Determine the (X, Y) coordinate at the center of the cell enclosing the given text.  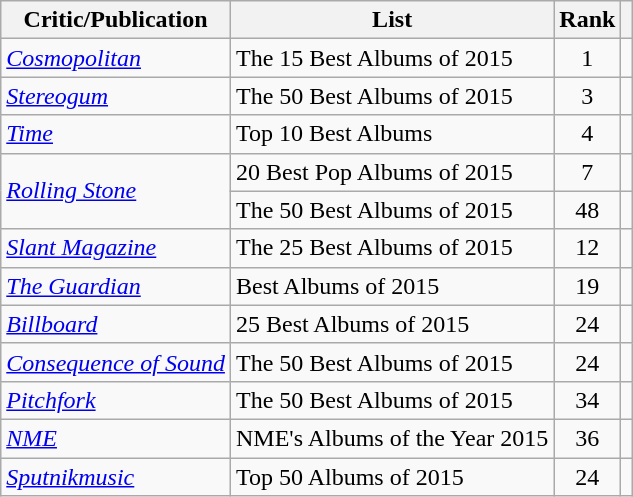
48 (588, 210)
Top 10 Best Albums (392, 134)
Top 50 Albums of 2015 (392, 477)
NME (116, 438)
Time (116, 134)
Consequence of Sound (116, 362)
25 Best Albums of 2015 (392, 324)
4 (588, 134)
NME's Albums of the Year 2015 (392, 438)
Best Albums of 2015 (392, 286)
Sputnikmusic (116, 477)
Rank (588, 20)
Stereogum (116, 96)
36 (588, 438)
19 (588, 286)
List (392, 20)
7 (588, 172)
Rolling Stone (116, 191)
Slant Magazine (116, 248)
20 Best Pop Albums of 2015 (392, 172)
Billboard (116, 324)
The 15 Best Albums of 2015 (392, 58)
Critic/Publication (116, 20)
1 (588, 58)
34 (588, 400)
Pitchfork (116, 400)
Cosmopolitan (116, 58)
The 25 Best Albums of 2015 (392, 248)
The Guardian (116, 286)
12 (588, 248)
3 (588, 96)
